Pinpoint the cell where the given text exists, returning its [x, y] midpoint coordinate. 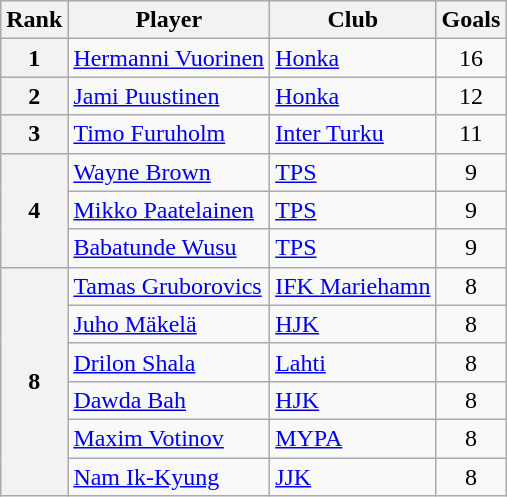
IFK Mariehamn [353, 286]
Nam Ik-Kyung [169, 477]
4 [34, 210]
11 [471, 134]
12 [471, 96]
Jami Puustinen [169, 96]
3 [34, 134]
Hermanni Vuorinen [169, 58]
Mikko Paatelainen [169, 210]
Babatunde Wusu [169, 248]
Goals [471, 20]
2 [34, 96]
1 [34, 58]
Club [353, 20]
Player [169, 20]
Timo Furuholm [169, 134]
MYPA [353, 438]
Drilon Shala [169, 362]
Tamas Gruborovics [169, 286]
JJK [353, 477]
16 [471, 58]
Juho Mäkelä [169, 324]
Maxim Votinov [169, 438]
Lahti [353, 362]
Inter Turku [353, 134]
Dawda Bah [169, 400]
Wayne Brown [169, 172]
Rank [34, 20]
